Pinpoint the cell where the given text exists, returning its (x, y) midpoint coordinate. 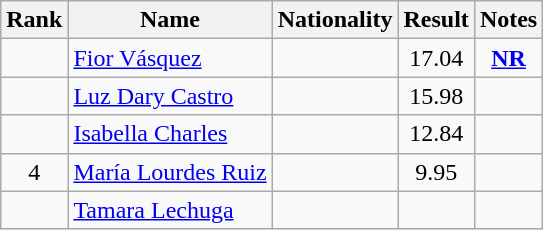
María Lourdes Ruiz (170, 172)
Result (436, 20)
Luz Dary Castro (170, 96)
Fior Vásquez (170, 58)
Isabella Charles (170, 134)
NR (508, 58)
Tamara Lechuga (170, 210)
Rank (34, 20)
17.04 (436, 58)
12.84 (436, 134)
9.95 (436, 172)
4 (34, 172)
Nationality (335, 20)
Notes (508, 20)
Name (170, 20)
15.98 (436, 96)
